Return (X, Y) of the center of cell containing provided text 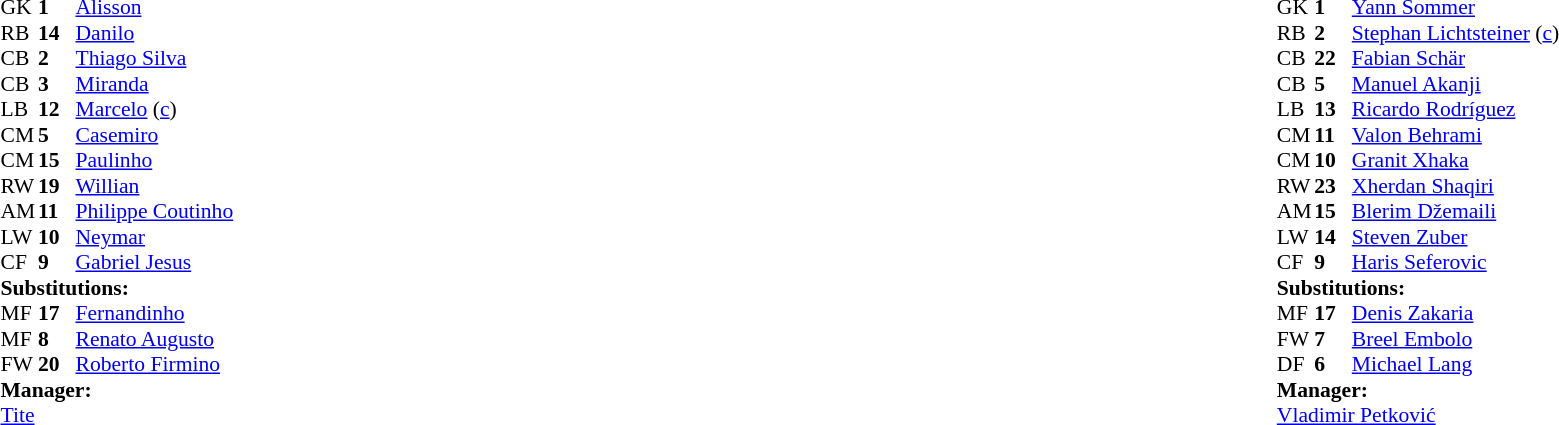
Stephan Lichtsteiner (c) (1456, 33)
23 (1333, 186)
Michael Lang (1456, 365)
Renato Augusto (155, 339)
Manuel Akanji (1456, 84)
3 (57, 84)
Marcelo (c) (155, 109)
Neymar (155, 237)
12 (57, 109)
Denis Zakaria (1456, 313)
Gabriel Jesus (155, 263)
Willian (155, 186)
Steven Zuber (1456, 237)
19 (57, 186)
Fabian Schär (1456, 59)
13 (1333, 109)
20 (57, 365)
Valon Behrami (1456, 135)
Ricardo Rodríguez (1456, 109)
Paulinho (155, 161)
Philippe Coutinho (155, 211)
Breel Embolo (1456, 339)
Danilo (155, 33)
Haris Seferovic (1456, 263)
Xherdan Shaqiri (1456, 186)
Fernandinho (155, 313)
Miranda (155, 84)
Casemiro (155, 135)
DF (1296, 365)
22 (1333, 59)
6 (1333, 365)
7 (1333, 339)
Granit Xhaka (1456, 161)
Blerim Džemaili (1456, 211)
8 (57, 339)
Roberto Firmino (155, 365)
Thiago Silva (155, 59)
